From the cell containing the given text, extract its center point as [x, y] coordinate. 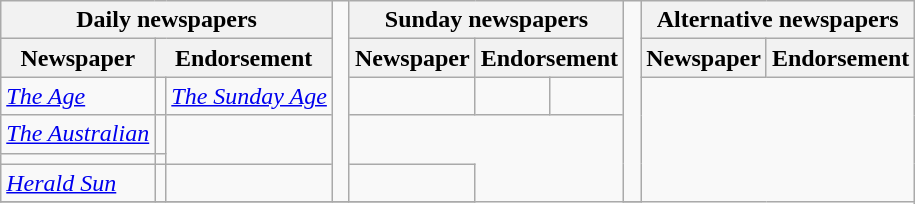
The Sunday Age [250, 96]
The Australian [78, 134]
Alternative newspapers [778, 20]
The Age [78, 96]
Sunday newspapers [486, 20]
Herald Sun [78, 183]
Daily newspapers [167, 20]
